Scan for the cell matching the given text and deliver its (x, y) coordinate at center. 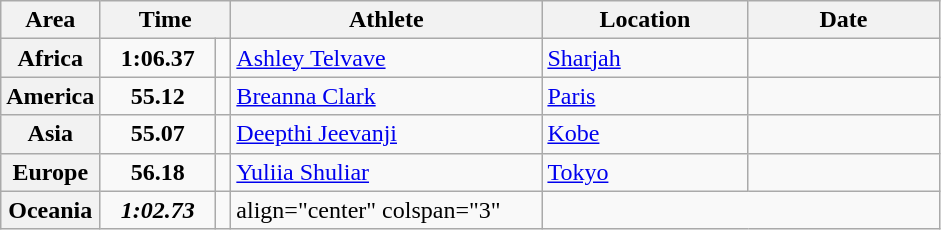
Europe (50, 172)
1:02.73 (158, 210)
Oceania (50, 210)
Tokyo (645, 172)
align="center" colspan="3" (386, 210)
Africa (50, 58)
Deepthi Jeevanji (386, 134)
Paris (645, 96)
Breanna Clark (386, 96)
America (50, 96)
56.18 (158, 172)
Time (166, 20)
Yuliia Shuliar (386, 172)
Date (844, 20)
Location (645, 20)
1:06.37 (158, 58)
Kobe (645, 134)
Sharjah (645, 58)
Athlete (386, 20)
Asia (50, 134)
Area (50, 20)
55.12 (158, 96)
Ashley Telvave (386, 58)
55.07 (158, 134)
